Detect which cell encompasses the target text, then output its (X, Y) center coordinate. 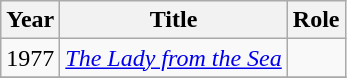
Title (174, 20)
The Lady from the Sea (174, 58)
Year (30, 20)
1977 (30, 58)
Role (316, 20)
